Return [x, y] of the center of cell containing provided text 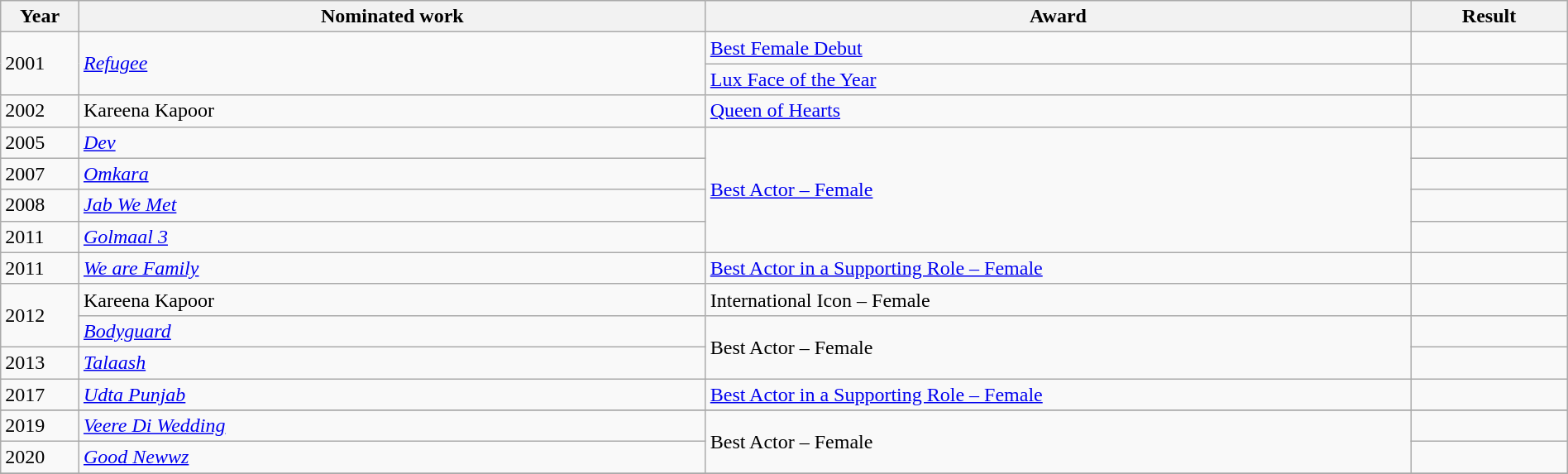
2020 [40, 457]
Year [40, 17]
Result [1489, 17]
2012 [40, 315]
2019 [40, 426]
2005 [40, 142]
Queen of Hearts [1059, 111]
Talaash [392, 362]
Omkara [392, 174]
Udta Punjab [392, 395]
We are Family [392, 268]
2013 [40, 362]
Veere Di Wedding [392, 426]
Jab We Met [392, 205]
2007 [40, 174]
2008 [40, 205]
Award [1059, 17]
Best Female Debut [1059, 48]
Golmaal 3 [392, 237]
2002 [40, 111]
International Icon – Female [1059, 299]
Nominated work [392, 17]
2017 [40, 395]
Lux Face of the Year [1059, 79]
2001 [40, 64]
Good Newwz [392, 457]
Dev [392, 142]
Refugee [392, 64]
Bodyguard [392, 331]
